Find where the given text appears and provide that cell's center as (x, y) coordinate. 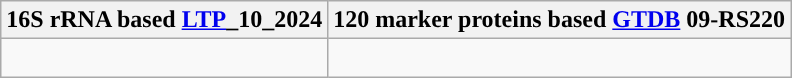
120 marker proteins based GTDB 09-RS220 (560, 20)
16S rRNA based LTP_10_2024 (164, 20)
